Extract the [x, y] coordinate from the center of the cell holding the provided text.  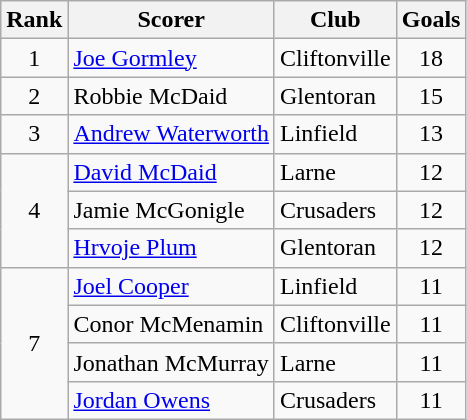
Conor McMenamin [172, 324]
Scorer [172, 20]
4 [34, 210]
1 [34, 58]
Joe Gormley [172, 58]
13 [431, 134]
Hrvoje Plum [172, 248]
3 [34, 134]
Rank [34, 20]
18 [431, 58]
Jamie McGonigle [172, 210]
7 [34, 343]
Robbie McDaid [172, 96]
David McDaid [172, 172]
Andrew Waterworth [172, 134]
Goals [431, 20]
Jonathan McMurray [172, 362]
Joel Cooper [172, 286]
Jordan Owens [172, 400]
15 [431, 96]
Club [335, 20]
2 [34, 96]
